Detect which cell encompasses the target text, then output its [x, y] center coordinate. 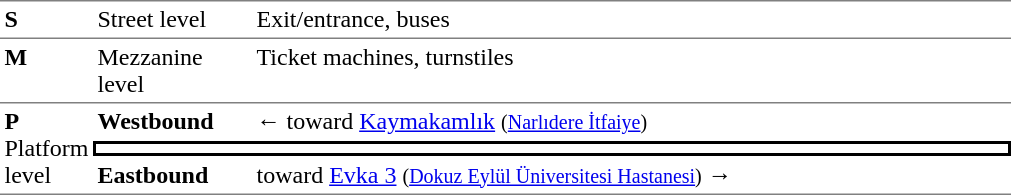
M [46, 70]
S [46, 19]
Street level [172, 19]
Ticket machines, turnstiles [632, 70]
Eastbound [172, 176]
← toward Kaymakamlık (Narlıdere İtfaiye) [632, 122]
toward Evka 3 (Dokuz Eylül Üniversitesi Hastanesi) → [632, 176]
PPlatform level [46, 148]
Exit/entrance, buses [632, 19]
Mezzanine level [172, 70]
Westbound [172, 122]
